Extract the [X, Y] coordinate from the center of the cell holding the provided text.  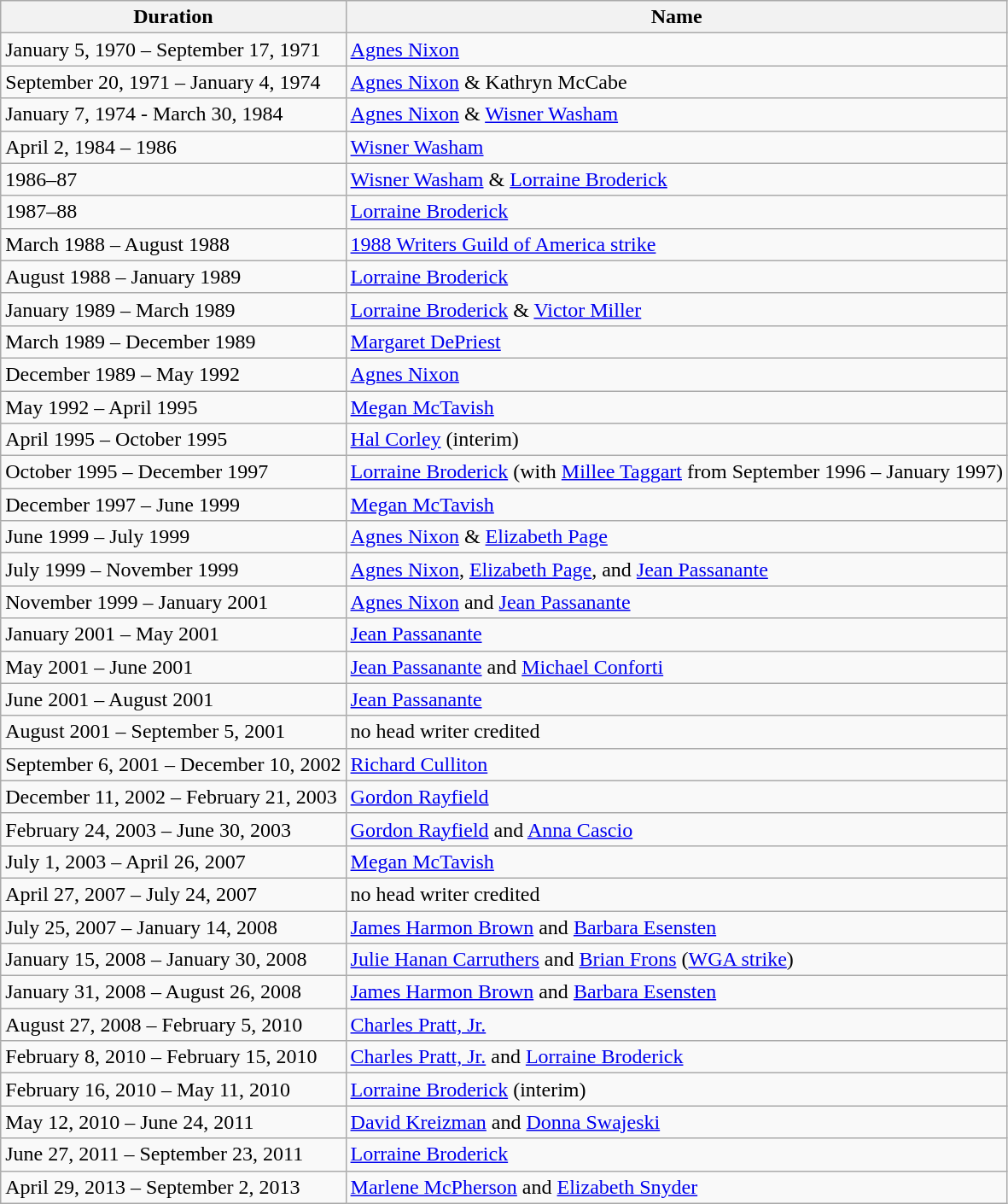
January 31, 2008 – August 26, 2008 [173, 992]
1986–87 [173, 179]
Duration [173, 17]
Marlene McPherson and Elizabeth Snyder [676, 1187]
Margaret DePriest [676, 342]
August 2001 – September 5, 2001 [173, 732]
June 1999 – July 1999 [173, 537]
December 1997 – June 1999 [173, 505]
April 1995 – October 1995 [173, 440]
January 5, 1970 – September 17, 1971 [173, 50]
November 1999 – January 2001 [173, 602]
February 16, 2010 – May 11, 2010 [173, 1090]
Lorraine Broderick & Victor Miller [676, 309]
July 25, 2007 – January 14, 2008 [173, 926]
Julie Hanan Carruthers and Brian Frons (WGA strike) [676, 960]
July 1999 – November 1999 [173, 570]
May 2001 – June 2001 [173, 667]
March 1989 – December 1989 [173, 342]
February 24, 2003 – June 30, 2003 [173, 829]
Wisner Washam & Lorraine Broderick [676, 179]
Agnes Nixon & Kathryn McCabe [676, 82]
October 1995 – December 1997 [173, 472]
April 29, 2013 – September 2, 2013 [173, 1187]
Agnes Nixon, Elizabeth Page, and Jean Passanante [676, 570]
Agnes Nixon & Wisner Washam [676, 114]
January 15, 2008 – January 30, 2008 [173, 960]
September 20, 1971 – January 4, 1974 [173, 82]
May 12, 2010 – June 24, 2011 [173, 1122]
February 8, 2010 – February 15, 2010 [173, 1057]
Gordon Rayfield and Anna Cascio [676, 829]
Richard Culliton [676, 764]
Lorraine Broderick (with Millee Taggart from September 1996 – January 1997) [676, 472]
August 27, 2008 – February 5, 2010 [173, 1025]
Hal Corley (interim) [676, 440]
Lorraine Broderick (interim) [676, 1090]
Name [676, 17]
August 1988 – January 1989 [173, 277]
Agnes Nixon and Jean Passanante [676, 602]
April 2, 1984 – 1986 [173, 147]
June 2001 – August 2001 [173, 699]
Agnes Nixon & Elizabeth Page [676, 537]
January 2001 – May 2001 [173, 634]
Gordon Rayfield [676, 797]
January 1989 – March 1989 [173, 309]
David Kreizman and Donna Swajeski [676, 1122]
July 1, 2003 – April 26, 2007 [173, 862]
May 1992 – April 1995 [173, 407]
December 1989 – May 1992 [173, 374]
Charles Pratt, Jr. and Lorraine Broderick [676, 1057]
January 7, 1974 - March 30, 1984 [173, 114]
April 27, 2007 – July 24, 2007 [173, 894]
1988 Writers Guild of America strike [676, 244]
March 1988 – August 1988 [173, 244]
September 6, 2001 – December 10, 2002 [173, 764]
Jean Passanante and Michael Conforti [676, 667]
1987–88 [173, 212]
December 11, 2002 – February 21, 2003 [173, 797]
Wisner Washam [676, 147]
Charles Pratt, Jr. [676, 1025]
June 27, 2011 – September 23, 2011 [173, 1154]
